Capture the cell that displays the provided text and extract its [x, y] central coordinate. 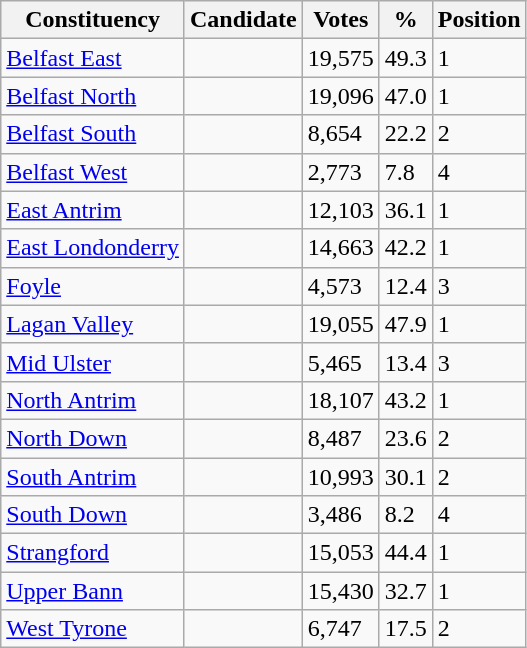
Candidate [243, 20]
8.2 [406, 515]
8,487 [340, 438]
32.7 [406, 591]
19,055 [340, 324]
South Down [93, 515]
44.4 [406, 553]
30.1 [406, 477]
42.2 [406, 248]
12.4 [406, 286]
East Londonderry [93, 248]
5,465 [340, 362]
Votes [340, 20]
Position [479, 20]
% [406, 20]
8,654 [340, 134]
North Down [93, 438]
2,773 [340, 172]
36.1 [406, 210]
Upper Bann [93, 591]
17.5 [406, 629]
10,993 [340, 477]
23.6 [406, 438]
15,053 [340, 553]
19,575 [340, 58]
3,486 [340, 515]
6,747 [340, 629]
Strangford [93, 553]
15,430 [340, 591]
East Antrim [93, 210]
Mid Ulster [93, 362]
Belfast East [93, 58]
13.4 [406, 362]
14,663 [340, 248]
Constituency [93, 20]
49.3 [406, 58]
Belfast South [93, 134]
4,573 [340, 286]
47.0 [406, 96]
7.8 [406, 172]
Belfast West [93, 172]
22.2 [406, 134]
North Antrim [93, 400]
West Tyrone [93, 629]
Foyle [93, 286]
12,103 [340, 210]
47.9 [406, 324]
Lagan Valley [93, 324]
19,096 [340, 96]
43.2 [406, 400]
18,107 [340, 400]
South Antrim [93, 477]
Belfast North [93, 96]
